Search for the cell housing the specified text and yield its [x, y] center coordinate. 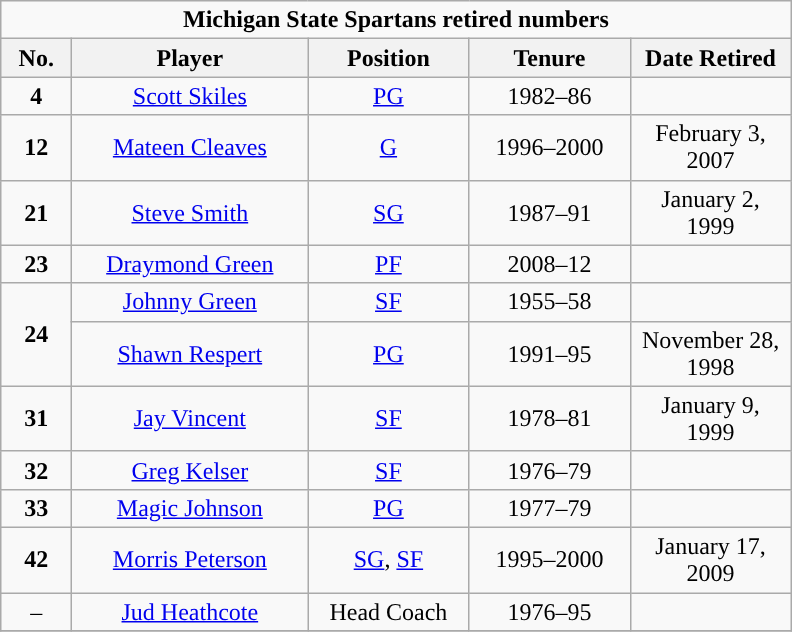
Position [388, 58]
1991–95 [550, 354]
Draymond Green [190, 264]
1987–91 [550, 212]
SG [388, 212]
Jud Heathcote [190, 611]
Johnny Green [190, 302]
November 28, 1998 [710, 354]
Michigan State Spartans retired numbers [396, 20]
January 9, 1999 [710, 418]
Mateen Cleaves [190, 148]
1996–2000 [550, 148]
Steve Smith [190, 212]
1977–79 [550, 508]
2008–12 [550, 264]
Scott Skiles [190, 96]
Magic Johnson [190, 508]
G [388, 148]
Player [190, 58]
Morris Peterson [190, 560]
February 3, 2007 [710, 148]
1982–86 [550, 96]
Head Coach [388, 611]
Greg Kelser [190, 470]
33 [36, 508]
Jay Vincent [190, 418]
31 [36, 418]
No. [36, 58]
12 [36, 148]
Shawn Respert [190, 354]
PF [388, 264]
Tenure [550, 58]
1976–79 [550, 470]
21 [36, 212]
23 [36, 264]
42 [36, 560]
1976–95 [550, 611]
24 [36, 334]
4 [36, 96]
32 [36, 470]
– [36, 611]
SG, SF [388, 560]
1978–81 [550, 418]
1995–2000 [550, 560]
January 2, 1999 [710, 212]
1955–58 [550, 302]
January 17, 2009 [710, 560]
Date Retired [710, 58]
